Extract the [x, y] coordinate from the center of the cell holding the provided text.  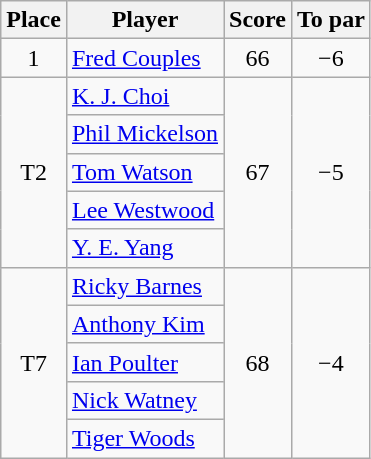
66 [258, 58]
−6 [330, 58]
Fred Couples [144, 58]
Ricky Barnes [144, 286]
Anthony Kim [144, 324]
Y. E. Yang [144, 248]
T7 [34, 362]
Place [34, 20]
Lee Westwood [144, 210]
Ian Poulter [144, 362]
68 [258, 362]
T2 [34, 172]
−5 [330, 172]
Tiger Woods [144, 438]
To par [330, 20]
K. J. Choi [144, 96]
−4 [330, 362]
Score [258, 20]
Player [144, 20]
67 [258, 172]
Phil Mickelson [144, 134]
Tom Watson [144, 172]
1 [34, 58]
Nick Watney [144, 400]
